Detect which cell encompasses the target text, then output its [X, Y] center coordinate. 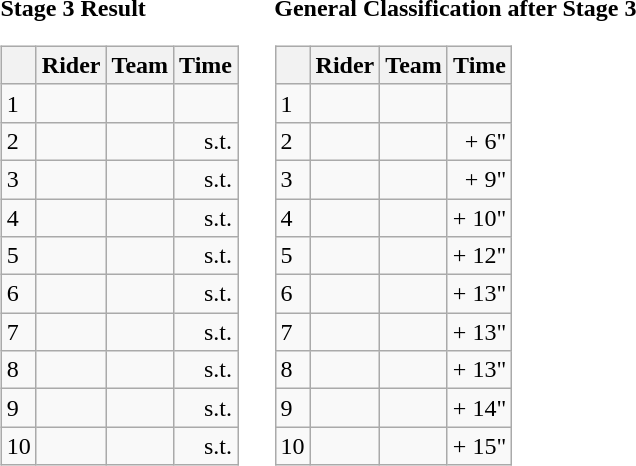
+ 15" [479, 446]
+ 9" [479, 179]
+ 10" [479, 217]
+ 14" [479, 408]
+ 6" [479, 141]
+ 12" [479, 256]
